Pinpoint the cell where the given text exists, returning its [X, Y] midpoint coordinate. 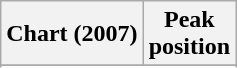
Peakposition [189, 34]
Chart (2007) [72, 34]
